From the cell containing the given text, extract its center point as [X, Y] coordinate. 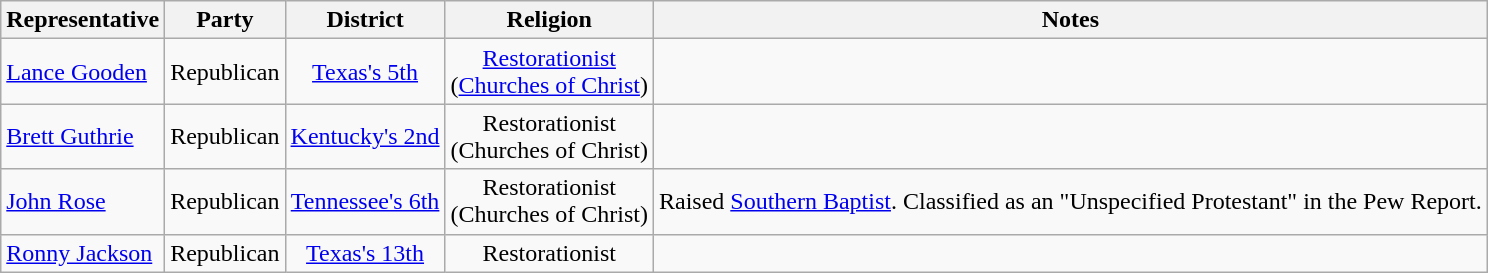
Ronny Jackson [83, 253]
Kentucky's 2nd [365, 136]
John Rose [83, 202]
Texas's 5th [365, 72]
District [365, 20]
Party [225, 20]
Brett Guthrie [83, 136]
Lance Gooden [83, 72]
Religion [549, 20]
Restorationist [549, 253]
Representative [83, 20]
Texas's 13th [365, 253]
Raised Southern Baptist. Classified as an "Unspecified Protestant" in the Pew Report. [1070, 202]
Tennessee's 6th [365, 202]
Notes [1070, 20]
